Provide the (X, Y) coordinate of the cell's center where the given text is located.  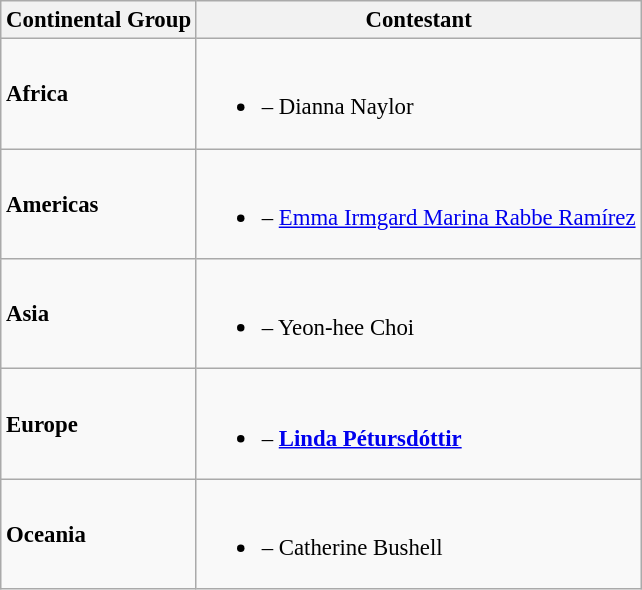
– Dianna Naylor (418, 94)
Continental Group (99, 20)
– Yeon-hee Choi (418, 314)
– Emma Irmgard Marina Rabbe Ramírez (418, 204)
Europe (99, 424)
Oceania (99, 534)
Asia (99, 314)
Africa (99, 94)
Americas (99, 204)
Contestant (418, 20)
– Linda Pétursdóttir (418, 424)
– Catherine Bushell (418, 534)
